Provide the [X, Y] coordinate of the cell's center where the given text is located.  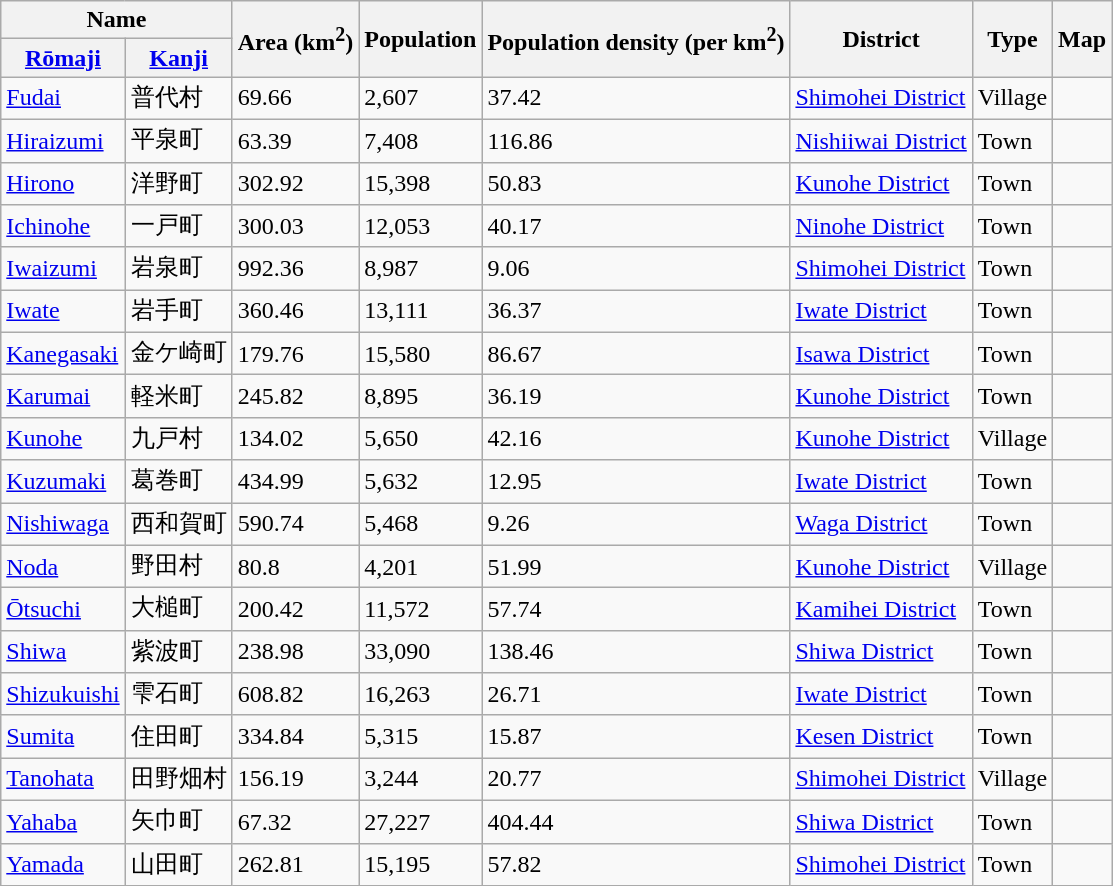
9.26 [636, 524]
山田町 [178, 864]
Waga District [881, 524]
42.16 [636, 438]
岩手町 [178, 312]
Fudai [63, 98]
District [881, 39]
Kanji [178, 58]
九戸村 [178, 438]
Ichinohe [63, 226]
大槌町 [178, 610]
田野畑村 [178, 780]
Name [116, 20]
普代村 [178, 98]
Shiwa [63, 652]
11,572 [420, 610]
Nishiiwai District [881, 140]
15.87 [636, 736]
57.82 [636, 864]
軽米町 [178, 396]
Karumai [63, 396]
26.71 [636, 694]
12.95 [636, 482]
住田町 [178, 736]
Ninohe District [881, 226]
Yahaba [63, 822]
134.02 [296, 438]
590.74 [296, 524]
7,408 [420, 140]
200.42 [296, 610]
156.19 [296, 780]
9.06 [636, 268]
Nishiwaga [63, 524]
404.44 [636, 822]
5,650 [420, 438]
Population density (per km2) [636, 39]
Iwate [63, 312]
300.03 [296, 226]
Sumita [63, 736]
138.46 [636, 652]
20.77 [636, 780]
16,263 [420, 694]
Hiraizumi [63, 140]
51.99 [636, 566]
Kuzumaki [63, 482]
179.76 [296, 354]
Kunohe [63, 438]
Tanohata [63, 780]
金ケ崎町 [178, 354]
紫波町 [178, 652]
15,398 [420, 184]
360.46 [296, 312]
平泉町 [178, 140]
Kamihei District [881, 610]
57.74 [636, 610]
334.84 [296, 736]
15,195 [420, 864]
67.32 [296, 822]
63.39 [296, 140]
27,227 [420, 822]
5,315 [420, 736]
2,607 [420, 98]
Map [1082, 39]
野田村 [178, 566]
12,053 [420, 226]
Ōtsuchi [63, 610]
Kanegasaki [63, 354]
Yamada [63, 864]
岩泉町 [178, 268]
Rōmaji [63, 58]
40.17 [636, 226]
雫石町 [178, 694]
Kesen District [881, 736]
Iwaizumi [63, 268]
洋野町 [178, 184]
69.66 [296, 98]
86.67 [636, 354]
33,090 [420, 652]
13,111 [420, 312]
302.92 [296, 184]
608.82 [296, 694]
4,201 [420, 566]
Population [420, 39]
36.37 [636, 312]
Noda [63, 566]
80.8 [296, 566]
Type [1012, 39]
434.99 [296, 482]
50.83 [636, 184]
5,468 [420, 524]
西和賀町 [178, 524]
992.36 [296, 268]
Isawa District [881, 354]
238.98 [296, 652]
矢巾町 [178, 822]
Hirono [63, 184]
葛巻町 [178, 482]
8,895 [420, 396]
一戸町 [178, 226]
Area (km2) [296, 39]
Shizukuishi [63, 694]
116.86 [636, 140]
36.19 [636, 396]
8,987 [420, 268]
262.81 [296, 864]
245.82 [296, 396]
37.42 [636, 98]
3,244 [420, 780]
5,632 [420, 482]
15,580 [420, 354]
